Capture the cell that displays the provided text and extract its [x, y] central coordinate. 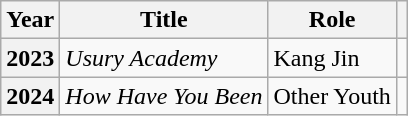
Usury Academy [164, 58]
Kang Jin [332, 58]
Title [164, 20]
2023 [30, 58]
2024 [30, 96]
How Have You Been [164, 96]
Other Youth [332, 96]
Role [332, 20]
Year [30, 20]
